Detect which cell encompasses the target text, then output its (x, y) center coordinate. 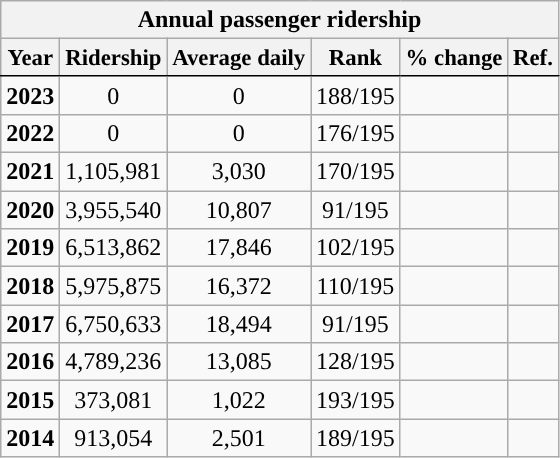
1,105,981 (114, 172)
4,789,236 (114, 362)
2018 (30, 286)
10,807 (239, 210)
18,494 (239, 324)
2020 (30, 210)
Average daily (239, 58)
2,501 (239, 438)
2014 (30, 438)
2021 (30, 172)
6,750,633 (114, 324)
3,955,540 (114, 210)
1,022 (239, 400)
189/195 (356, 438)
Rank (356, 58)
% change (454, 58)
6,513,862 (114, 248)
188/195 (356, 95)
2022 (30, 133)
13,085 (239, 362)
2015 (30, 400)
Year (30, 58)
Ref. (533, 58)
Annual passenger ridership (280, 20)
5,975,875 (114, 286)
2023 (30, 95)
110/195 (356, 286)
170/195 (356, 172)
17,846 (239, 248)
373,081 (114, 400)
176/195 (356, 133)
3,030 (239, 172)
2017 (30, 324)
102/195 (356, 248)
913,054 (114, 438)
193/195 (356, 400)
2019 (30, 248)
2016 (30, 362)
16,372 (239, 286)
128/195 (356, 362)
Ridership (114, 58)
